Find where the given text appears and provide that cell's center as [X, Y] coordinate. 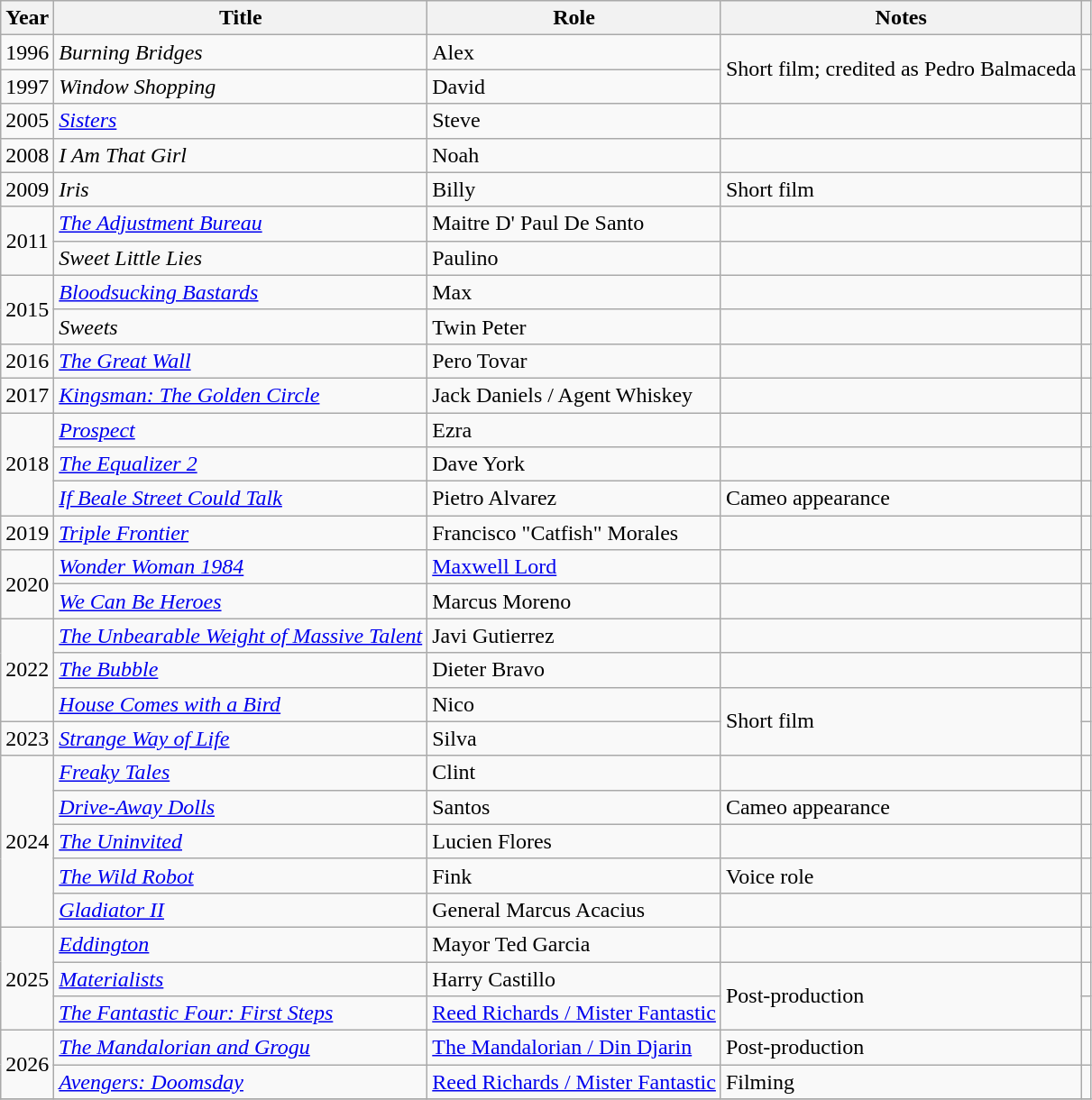
2020 [27, 584]
The Great Wall [241, 361]
Ezra [574, 430]
Paulino [574, 258]
Materialists [241, 978]
Francisco "Catfish" Morales [574, 533]
House Comes with a Bird [241, 704]
Harry Castillo [574, 978]
The Mandalorian / Din Djarin [574, 1048]
Jack Daniels / Agent Whiskey [574, 395]
Prospect [241, 430]
2017 [27, 395]
Billy [574, 189]
Noah [574, 155]
Alex [574, 52]
The Uninvited [241, 841]
The Adjustment Bureau [241, 224]
2026 [27, 1065]
Max [574, 292]
2008 [27, 155]
Steve [574, 121]
Window Shopping [241, 87]
Mayor Ted Garcia [574, 944]
Dave York [574, 464]
Year [27, 18]
I Am That Girl [241, 155]
General Marcus Acacius [574, 910]
Silva [574, 738]
Kingsman: The Golden Circle [241, 395]
Freaky Tales [241, 773]
Sweet Little Lies [241, 258]
Sweets [241, 326]
Drive-Away Dolls [241, 807]
Sisters [241, 121]
2018 [27, 464]
Pietro Alvarez [574, 499]
Wonder Woman 1984 [241, 567]
Javi Gutierrez [574, 636]
2005 [27, 121]
Maitre D' Paul De Santo [574, 224]
David [574, 87]
We Can Be Heroes [241, 601]
2024 [27, 841]
Fink [574, 875]
Santos [574, 807]
Clint [574, 773]
2009 [27, 189]
Lucien Flores [574, 841]
Dieter Bravo [574, 670]
Iris [241, 189]
Gladiator II [241, 910]
The Wild Robot [241, 875]
Maxwell Lord [574, 567]
Bloodsucking Bastards [241, 292]
Strange Way of Life [241, 738]
The Fantastic Four: First Steps [241, 1013]
2011 [27, 241]
Short film; credited as Pedro Balmaceda [901, 69]
1996 [27, 52]
The Mandalorian and Grogu [241, 1048]
Notes [901, 18]
Twin Peter [574, 326]
Avengers: Doomsday [241, 1082]
Nico [574, 704]
1997 [27, 87]
2022 [27, 670]
Marcus Moreno [574, 601]
The Equalizer 2 [241, 464]
Filming [901, 1082]
Title [241, 18]
Eddington [241, 944]
2015 [27, 309]
Burning Bridges [241, 52]
The Bubble [241, 670]
Voice role [901, 875]
2019 [27, 533]
If Beale Street Could Talk [241, 499]
Pero Tovar [574, 361]
2016 [27, 361]
Triple Frontier [241, 533]
2025 [27, 978]
The Unbearable Weight of Massive Talent [241, 636]
2023 [27, 738]
Role [574, 18]
